Return the [X, Y] coordinate for the center point of the cell that contains the specified text.  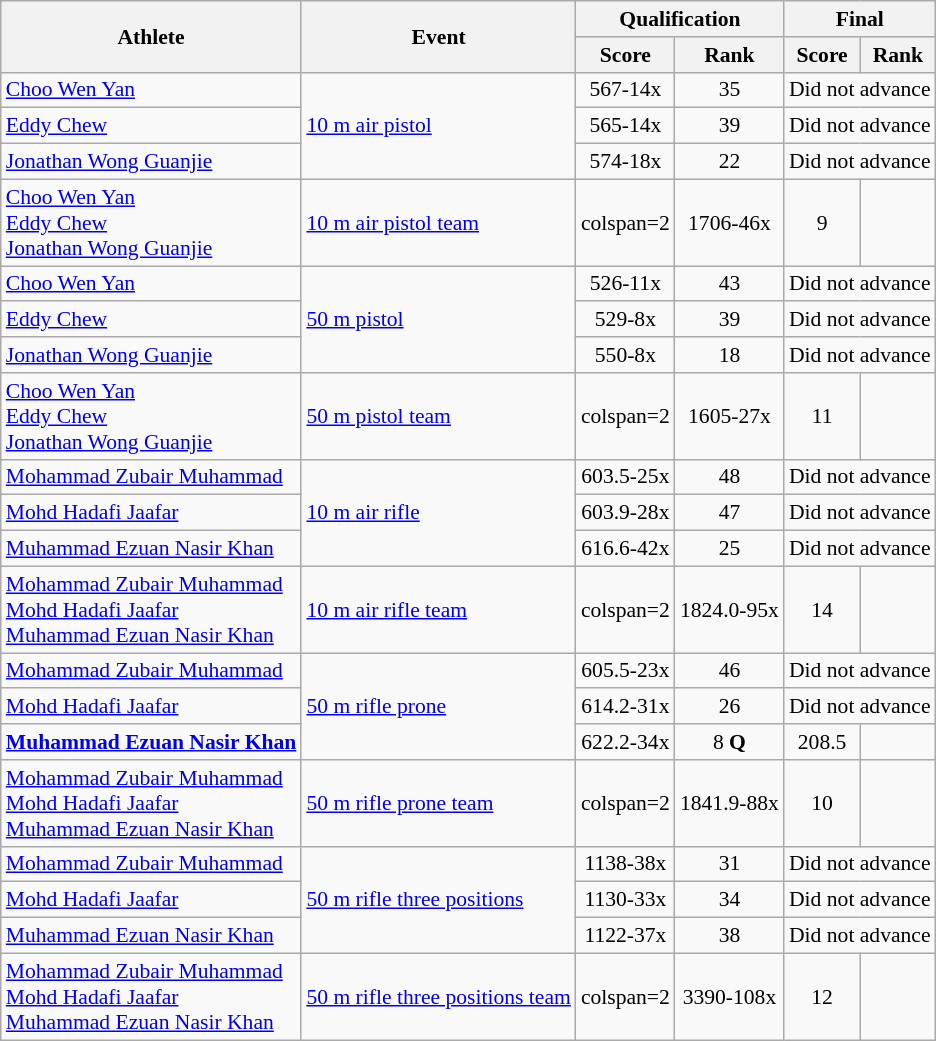
10 m air rifle [438, 512]
550-8x [626, 355]
603.9-28x [626, 513]
1824.0-95x [730, 610]
10 m air pistol [438, 126]
9 [822, 222]
14 [822, 610]
1130-33x [626, 900]
50 m pistol team [438, 416]
574-18x [626, 162]
Athlete [152, 36]
12 [822, 996]
Event [438, 36]
43 [730, 284]
622.2-34x [626, 742]
8 Q [730, 742]
603.5-25x [626, 477]
31 [730, 864]
38 [730, 936]
48 [730, 477]
10 m air pistol team [438, 222]
616.6-42x [626, 549]
50 m pistol [438, 320]
18 [730, 355]
529-8x [626, 320]
50 m rifle prone [438, 706]
1122-37x [626, 936]
26 [730, 707]
567-14x [626, 90]
50 m rifle three positions team [438, 996]
10 [822, 804]
46 [730, 671]
Final [860, 19]
3390-108x [730, 996]
526-11x [626, 284]
1841.9-88x [730, 804]
22 [730, 162]
1138-38x [626, 864]
Qualification [680, 19]
614.2-31x [626, 707]
1605-27x [730, 416]
50 m rifle prone team [438, 804]
35 [730, 90]
34 [730, 900]
47 [730, 513]
1706-46x [730, 222]
208.5 [822, 742]
25 [730, 549]
10 m air rifle team [438, 610]
605.5-23x [626, 671]
11 [822, 416]
50 m rifle three positions [438, 900]
565-14x [626, 126]
